Locate the cell with the specified text and output its [X, Y] center coordinate. 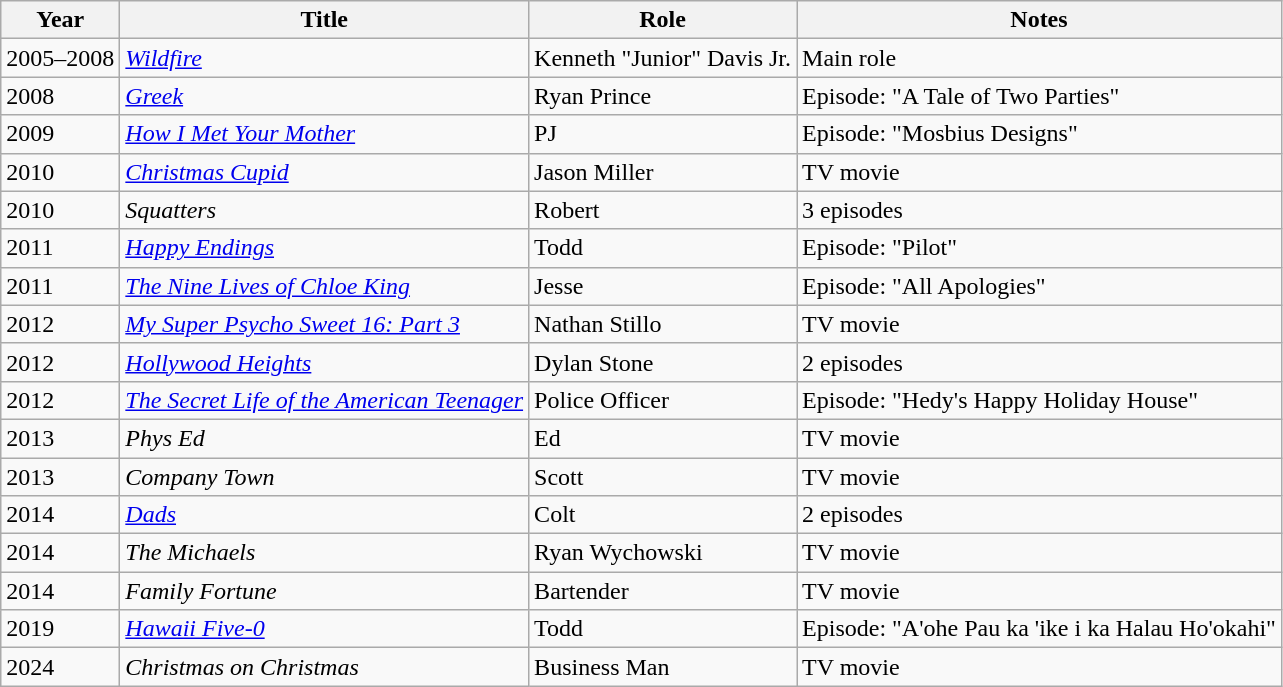
Nathan Stillo [663, 324]
Kenneth "Junior" Davis Jr. [663, 58]
Hollywood Heights [324, 362]
2005–2008 [60, 58]
Episode: "A Tale of Two Parties" [1040, 96]
2009 [60, 134]
Dads [324, 515]
Christmas on Christmas [324, 667]
Dylan Stone [663, 362]
3 episodes [1040, 210]
The Secret Life of the American Teenager [324, 400]
Phys Ed [324, 438]
Business Man [663, 667]
Notes [1040, 20]
Year [60, 20]
Episode: "Mosbius Designs" [1040, 134]
2024 [60, 667]
Squatters [324, 210]
Episode: "Pilot" [1040, 248]
Episode: "Hedy's Happy Holiday House" [1040, 400]
Greek [324, 96]
Role [663, 20]
PJ [663, 134]
The Michaels [324, 553]
Colt [663, 515]
Episode: "A'ohe Pau ka 'ike i ka Halau Ho'okahi" [1040, 629]
How I Met Your Mother [324, 134]
Ryan Wychowski [663, 553]
Jason Miller [663, 172]
Family Fortune [324, 591]
Company Town [324, 477]
Bartender [663, 591]
Episode: "All Apologies" [1040, 286]
2019 [60, 629]
Robert [663, 210]
Scott [663, 477]
Happy Endings [324, 248]
Police Officer [663, 400]
Ed [663, 438]
My Super Psycho Sweet 16: Part 3 [324, 324]
Hawaii Five-0 [324, 629]
Ryan Prince [663, 96]
Title [324, 20]
2008 [60, 96]
Christmas Cupid [324, 172]
Main role [1040, 58]
The Nine Lives of Chloe King [324, 286]
Wildfire [324, 58]
Jesse [663, 286]
